Scan for the cell matching the given text and deliver its [x, y] coordinate at center. 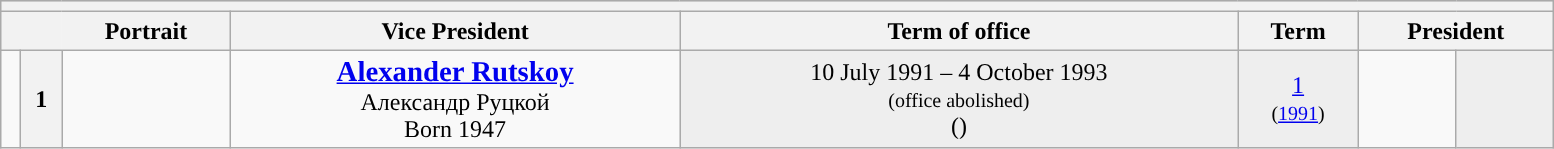
1(1991) [1298, 99]
Vice President [454, 31]
Term [1298, 31]
Portrait [146, 31]
Alexander RutskoyАлександр РуцкойBorn 1947 [454, 99]
10 July 1991 – 4 October 1993(office abolished)() [959, 99]
President [1456, 31]
Term of office [959, 31]
1 [41, 99]
